From the cell containing the given text, extract its center point as (X, Y) coordinate. 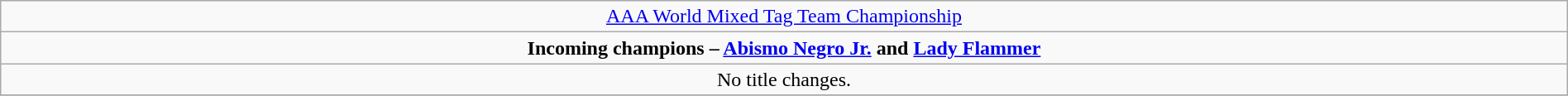
Incoming champions – Abismo Negro Jr. and Lady Flammer (784, 48)
AAA World Mixed Tag Team Championship (784, 17)
No title changes. (784, 79)
